Locate the cell with the specified text and output its [X, Y] center coordinate. 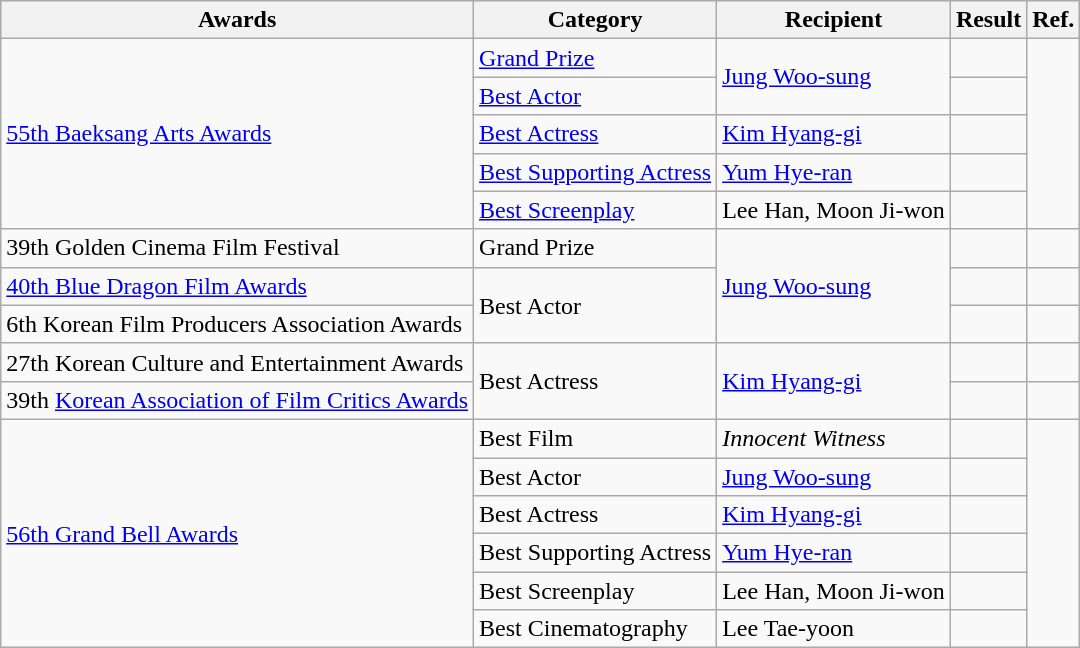
Result [988, 20]
6th Korean Film Producers Association Awards [238, 324]
Lee Tae-yoon [834, 629]
Best Cinematography [596, 629]
27th Korean Culture and Entertainment Awards [238, 362]
55th Baeksang Arts Awards [238, 134]
Awards [238, 20]
39th Korean Association of Film Critics Awards [238, 400]
Best Film [596, 438]
Recipient [834, 20]
40th Blue Dragon Film Awards [238, 286]
Innocent Witness [834, 438]
Ref. [1054, 20]
39th Golden Cinema Film Festival [238, 248]
Category [596, 20]
56th Grand Bell Awards [238, 533]
